Provide the [X, Y] coordinate of the cell's center where the given text is located.  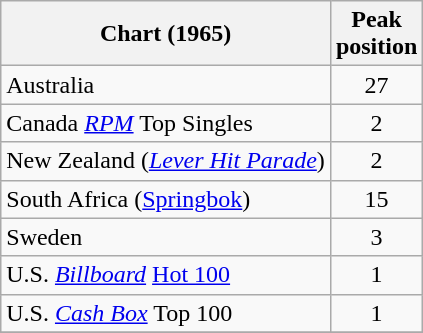
27 [376, 85]
15 [376, 199]
South Africa (Springbok) [166, 199]
Chart (1965) [166, 34]
Australia [166, 85]
New Zealand (Lever Hit Parade) [166, 161]
Sweden [166, 237]
Canada RPM Top Singles [166, 123]
U.S. Billboard Hot 100 [166, 275]
U.S. Cash Box Top 100 [166, 313]
Peakposition [376, 34]
3 [376, 237]
